Return the [X, Y] coordinate for the center point of the cell that contains the specified text.  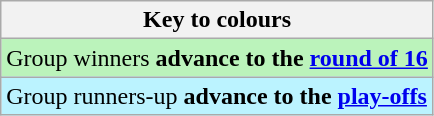
Key to colours [218, 20]
Group runners-up advance to the play-offs [218, 96]
Group winners advance to the round of 16 [218, 58]
